Return the [X, Y] coordinate for the center point of the cell that contains the specified text.  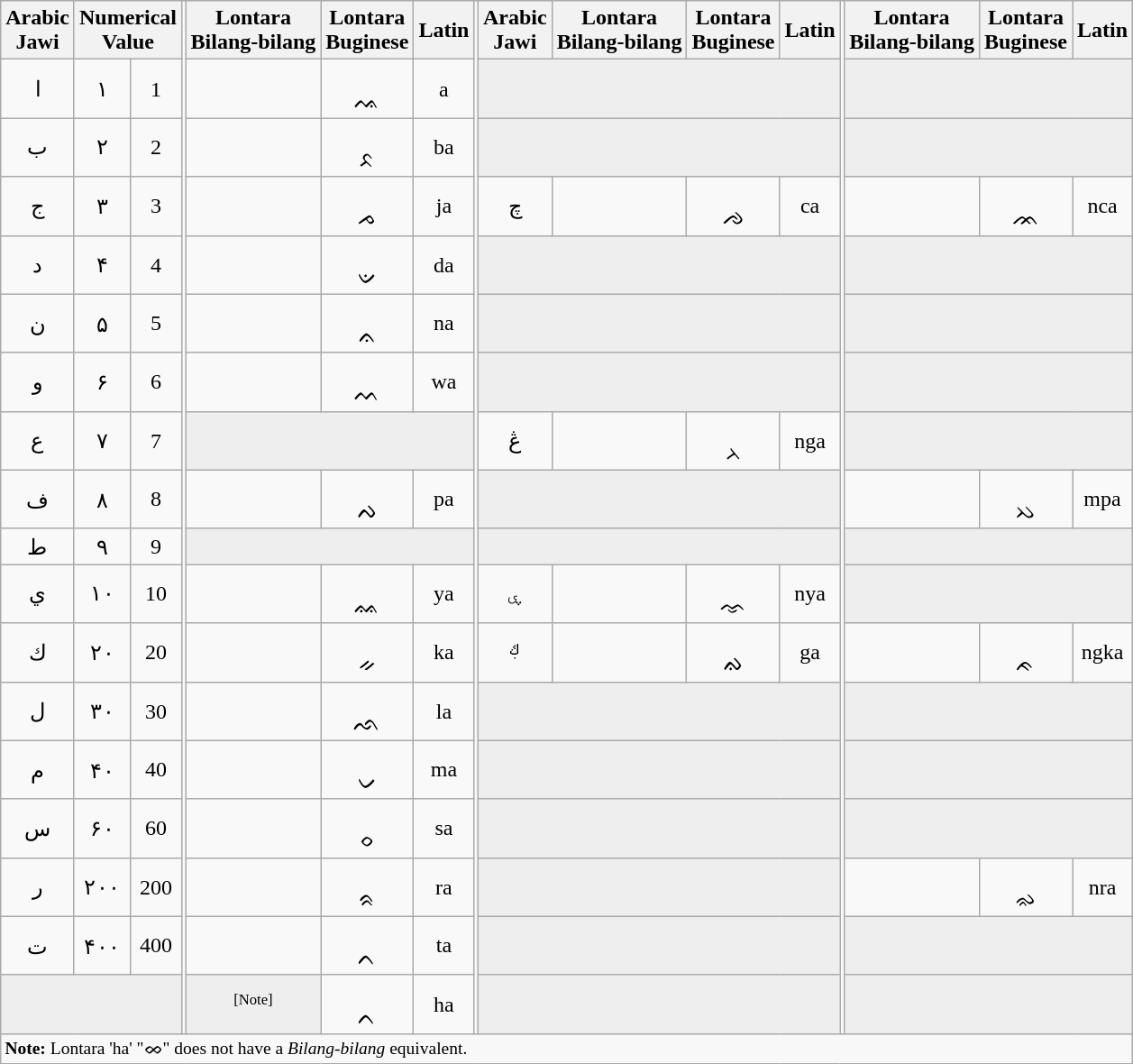
nya [809, 593]
ma [443, 770]
ᨇ [1026, 500]
و [38, 382]
nra [1103, 887]
na [443, 323]
ي [38, 593]
ᨓ [368, 382]
ت [38, 945]
س [38, 828]
ف [38, 500]
٢ [102, 148]
ᨅ [368, 148]
۶ [102, 382]
۴٠٠ [102, 945]
ᨋ [1026, 887]
30 [157, 711]
ࢴ [515, 653]
9 [157, 546]
ᨔ [368, 828]
م [38, 770]
ᨂ [734, 440]
ᨐ [368, 593]
ngka [1103, 653]
ᨌ [734, 206]
ya [443, 593]
Note: Lontara 'ha' "ᨖ" does not have a Bilang-bilang equivalent. [567, 1048]
۴ [102, 265]
4 [157, 265]
ᨕ [368, 88]
5 [157, 323]
ع [38, 440]
ba [443, 148]
ᨊ [368, 323]
ر [38, 887]
ᨏ [1026, 206]
ca [809, 206]
a [443, 88]
١ [102, 88]
ب [38, 148]
٩ [102, 546]
١٠ [102, 593]
200 [157, 887]
ja [443, 206]
6 [157, 382]
ᨑ [368, 887]
۶٠ [102, 828]
۴٠ [102, 770]
ن [38, 323]
٢٠٠ [102, 887]
ᨁ [734, 653]
ج [38, 206]
40 [157, 770]
ᨍ [368, 206]
ra [443, 887]
ڠ [515, 440]
ga [809, 653]
ᨆ [368, 770]
da [443, 265]
20 [157, 653]
10 [157, 593]
ᨉ [368, 265]
la [443, 711]
60 [157, 828]
ᨄ [368, 500]
ᨃ [1026, 653]
٣٠ [102, 711]
7 [157, 440]
ل [38, 711]
mpa [1103, 500]
3 [157, 206]
ta [443, 945]
ك [38, 653]
wa [443, 382]
sa [443, 828]
ᨒ [368, 711]
8 [157, 500]
٢٠ [102, 653]
ا [38, 88]
nca [1103, 206]
۵ [102, 323]
[Note] [253, 1004]
pa [443, 500]
٣ [102, 206]
400 [157, 945]
Numerical Value [128, 31]
د [38, 265]
ۑ [515, 593]
ط [38, 546]
ha [443, 1004]
ᨎ [734, 593]
ka [443, 653]
ᨀ [368, 653]
٨ [102, 500]
چ [515, 206]
1 [157, 88]
2 [157, 148]
nga [809, 440]
٧ [102, 440]
